Output the (X, Y) coordinate of the center of the cell containing the given text.  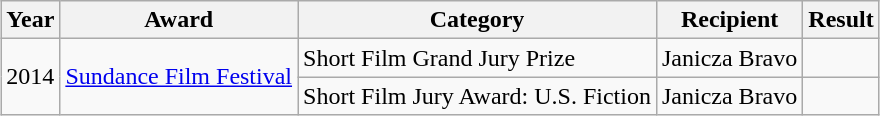
Year (30, 20)
Recipient (729, 20)
Category (478, 20)
Award (179, 20)
Short Film Jury Award: U.S. Fiction (478, 96)
2014 (30, 77)
Short Film Grand Jury Prize (478, 58)
Result (841, 20)
Sundance Film Festival (179, 77)
